Pinpoint the cell where the given text exists, returning its (X, Y) midpoint coordinate. 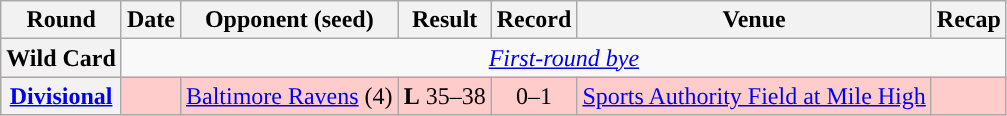
Wild Card (62, 58)
Round (62, 20)
Record (534, 20)
Opponent (seed) (289, 20)
Divisional (62, 96)
L 35–38 (444, 96)
First-round bye (564, 58)
0–1 (534, 96)
Date (150, 20)
Result (444, 20)
Recap (968, 20)
Sports Authority Field at Mile High (754, 96)
Venue (754, 20)
Baltimore Ravens (4) (289, 96)
